Determine the (x, y) coordinate at the center of the cell enclosing the given text.  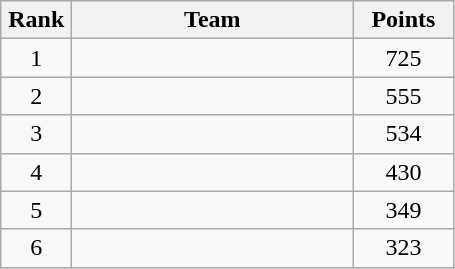
5 (36, 210)
555 (404, 96)
6 (36, 248)
1 (36, 58)
Rank (36, 20)
725 (404, 58)
4 (36, 172)
2 (36, 96)
323 (404, 248)
534 (404, 134)
Team (212, 20)
3 (36, 134)
430 (404, 172)
349 (404, 210)
Points (404, 20)
